Return (x, y) of the center of cell containing provided text 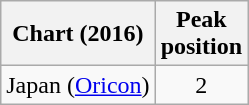
Chart (2016) (78, 34)
Japan (Oricon) (78, 85)
2 (201, 85)
Peakposition (201, 34)
